Return the [x, y] coordinate for the center point of the cell that contains the specified text.  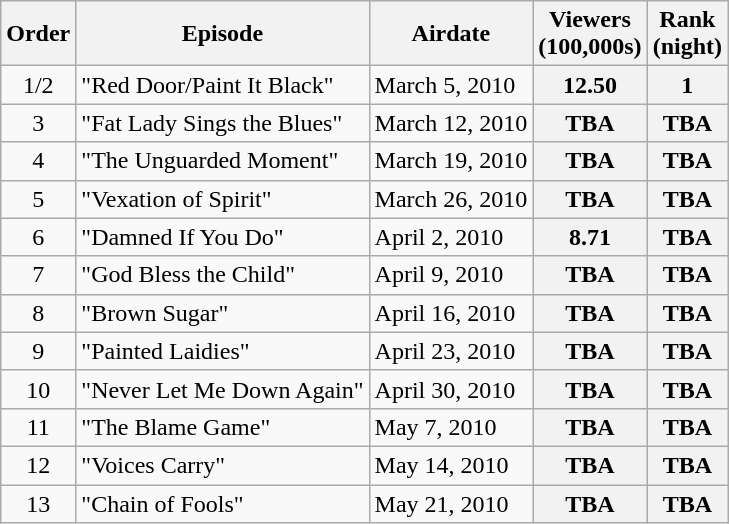
"Chain of Fools" [222, 503]
4 [38, 161]
May 21, 2010 [451, 503]
1 [687, 85]
"Brown Sugar" [222, 313]
"Painted Laidies" [222, 351]
April 30, 2010 [451, 389]
March 12, 2010 [451, 123]
"The Unguarded Moment" [222, 161]
Episode [222, 34]
May 7, 2010 [451, 427]
11 [38, 427]
"Voices Carry" [222, 465]
"The Blame Game" [222, 427]
"Never Let Me Down Again" [222, 389]
Order [38, 34]
March 26, 2010 [451, 199]
May 14, 2010 [451, 465]
10 [38, 389]
April 9, 2010 [451, 275]
12.50 [590, 85]
Airdate [451, 34]
9 [38, 351]
"God Bless the Child" [222, 275]
March 5, 2010 [451, 85]
8.71 [590, 237]
Rank(night) [687, 34]
5 [38, 199]
"Damned If You Do" [222, 237]
"Fat Lady Sings the Blues" [222, 123]
1/2 [38, 85]
6 [38, 237]
3 [38, 123]
April 16, 2010 [451, 313]
"Red Door/Paint It Black" [222, 85]
Viewers(100,000s) [590, 34]
7 [38, 275]
13 [38, 503]
"Vexation of Spirit" [222, 199]
April 2, 2010 [451, 237]
April 23, 2010 [451, 351]
March 19, 2010 [451, 161]
12 [38, 465]
8 [38, 313]
